Extract the (X, Y) coordinate from the center of the cell holding the provided text.  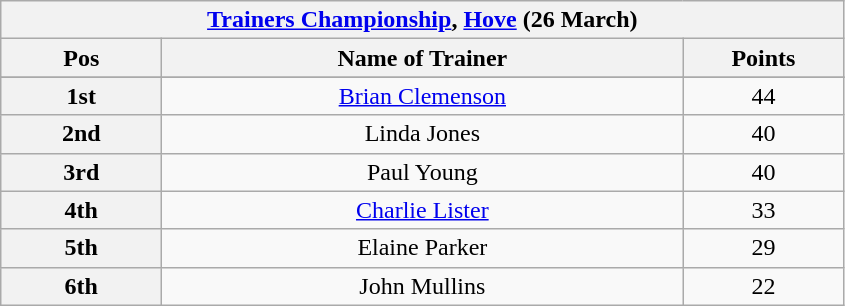
5th (82, 248)
22 (764, 286)
Paul Young (422, 172)
Charlie Lister (422, 210)
Brian Clemenson (422, 96)
4th (82, 210)
Elaine Parker (422, 248)
44 (764, 96)
Linda Jones (422, 134)
1st (82, 96)
Trainers Championship, Hove (26 March) (422, 20)
3rd (82, 172)
33 (764, 210)
John Mullins (422, 286)
Name of Trainer (422, 58)
Points (764, 58)
2nd (82, 134)
Pos (82, 58)
29 (764, 248)
6th (82, 286)
